From the cell containing the given text, extract its center point as (x, y) coordinate. 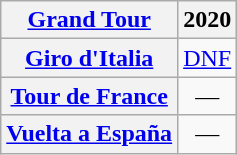
DNF (208, 58)
2020 (208, 20)
Tour de France (90, 96)
Vuelta a España (90, 134)
Giro d'Italia (90, 58)
Grand Tour (90, 20)
